Scan for the cell matching the given text and deliver its (x, y) coordinate at center. 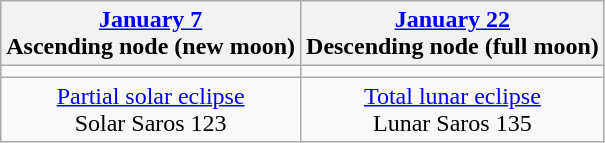
January 7Ascending node (new moon) (151, 34)
Partial solar eclipseSolar Saros 123 (151, 110)
January 22Descending node (full moon) (453, 34)
Total lunar eclipseLunar Saros 135 (453, 110)
